Locate the cell with the specified text and output its [X, Y] center coordinate. 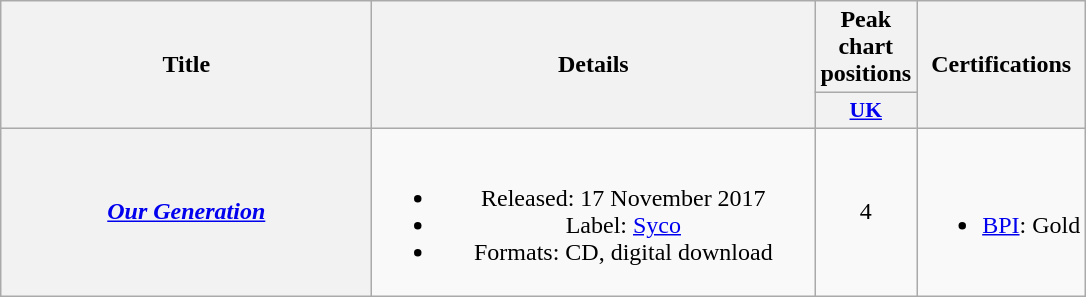
Released: 17 November 2017Label: SycoFormats: CD, digital download [594, 212]
BPI: Gold [1002, 212]
Title [186, 65]
Peak chart positions [866, 47]
Details [594, 65]
UK [866, 111]
Our Generation [186, 212]
4 [866, 212]
Certifications [1002, 65]
